For the text-containing cell, return its midpoint in (X, Y) coordinate format. 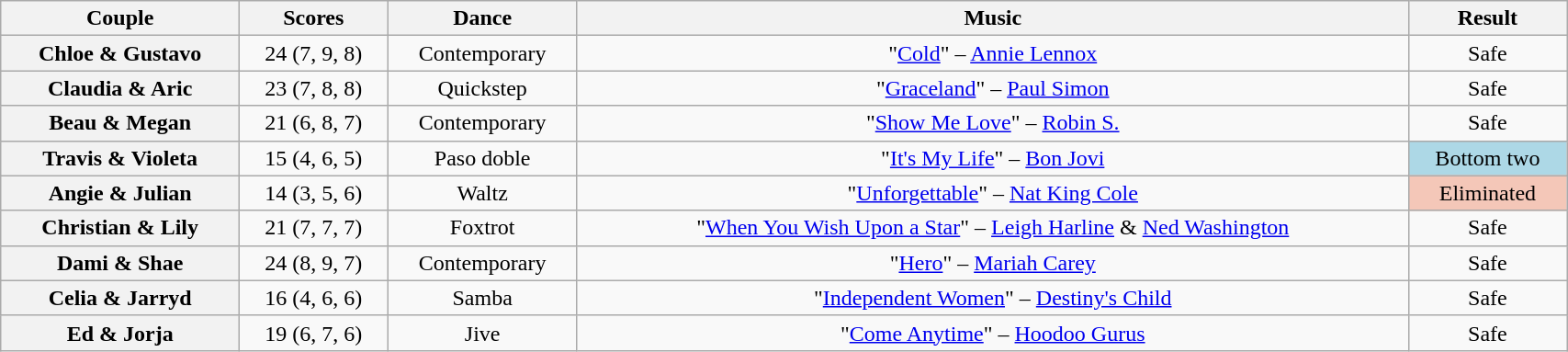
Ed & Jorja (120, 333)
Claudia & Aric (120, 88)
Foxtrot (482, 228)
21 (7, 7, 7) (314, 228)
Celia & Jarryd (120, 298)
19 (6, 7, 6) (314, 333)
"Independent Women" – Destiny's Child (992, 298)
23 (7, 8, 8) (314, 88)
Scores (314, 18)
"Show Me Love" – Robin S. (992, 123)
Beau & Megan (120, 123)
15 (4, 6, 5) (314, 158)
24 (8, 9, 7) (314, 263)
"Cold" – Annie Lennox (992, 53)
Christian & Lily (120, 228)
Angie & Julian (120, 193)
Dance (482, 18)
Paso doble (482, 158)
Eliminated (1487, 193)
"When You Wish Upon a Star" – Leigh Harline & Ned Washington (992, 228)
Samba (482, 298)
Music (992, 18)
24 (7, 9, 8) (314, 53)
"Come Anytime" – Hoodoo Gurus (992, 333)
Waltz (482, 193)
Bottom two (1487, 158)
Quickstep (482, 88)
Jive (482, 333)
"Unforgettable" – Nat King Cole (992, 193)
Chloe & Gustavo (120, 53)
Dami & Shae (120, 263)
"Graceland" – Paul Simon (992, 88)
"It's My Life" – Bon Jovi (992, 158)
21 (6, 8, 7) (314, 123)
Travis & Violeta (120, 158)
Couple (120, 18)
Result (1487, 18)
16 (4, 6, 6) (314, 298)
14 (3, 5, 6) (314, 193)
"Hero" – Mariah Carey (992, 263)
